From the cell containing the given text, extract its center point as (x, y) coordinate. 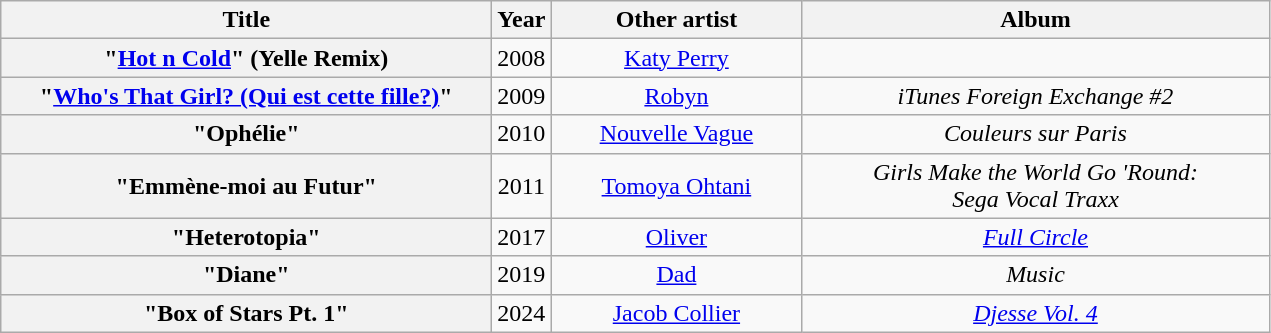
"Heterotopia" (246, 237)
2024 (522, 313)
2019 (522, 275)
Couleurs sur Paris (1036, 134)
2017 (522, 237)
Full Circle (1036, 237)
Dad (676, 275)
"Box of Stars Pt. 1" (246, 313)
Jacob Collier (676, 313)
2009 (522, 96)
2010 (522, 134)
"Who's That Girl? (Qui est cette fille?)" (246, 96)
Tomoya Ohtani (676, 186)
2011 (522, 186)
iTunes Foreign Exchange #2 (1036, 96)
Katy Perry (676, 58)
"Emmène-moi au Futur" (246, 186)
Oliver (676, 237)
Girls Make the World Go 'Round:Sega Vocal Traxx (1036, 186)
Music (1036, 275)
Title (246, 20)
Other artist (676, 20)
Nouvelle Vague (676, 134)
2008 (522, 58)
"Ophélie" (246, 134)
"Diane" (246, 275)
Robyn (676, 96)
Djesse Vol. 4 (1036, 313)
"Hot n Cold" (Yelle Remix) (246, 58)
Album (1036, 20)
Year (522, 20)
